Return [X, Y] of the center of cell containing provided text 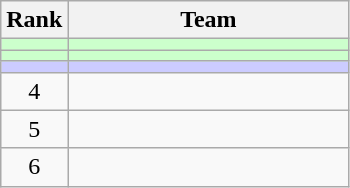
Rank [34, 20]
Team [208, 20]
6 [34, 167]
4 [34, 91]
5 [34, 129]
